Search for the cell housing the specified text and yield its [X, Y] center coordinate. 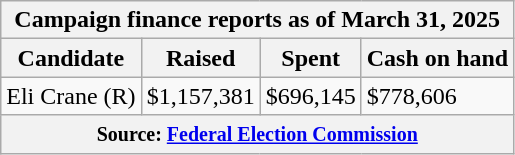
$1,157,381 [200, 96]
Candidate [71, 58]
Source: Federal Election Commission [258, 134]
Eli Crane (R) [71, 96]
$696,145 [310, 96]
Raised [200, 58]
Cash on hand [437, 58]
Campaign finance reports as of March 31, 2025 [258, 20]
$778,606 [437, 96]
Spent [310, 58]
